Find where the given text appears and provide that cell's center as (x, y) coordinate. 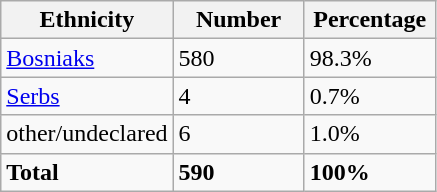
6 (238, 134)
1.0% (370, 134)
other/undeclared (87, 134)
4 (238, 96)
Bosniaks (87, 58)
Total (87, 172)
0.7% (370, 96)
590 (238, 172)
100% (370, 172)
Ethnicity (87, 20)
Number (238, 20)
98.3% (370, 58)
580 (238, 58)
Serbs (87, 96)
Percentage (370, 20)
